Locate the cell with the specified text and output its [x, y] center coordinate. 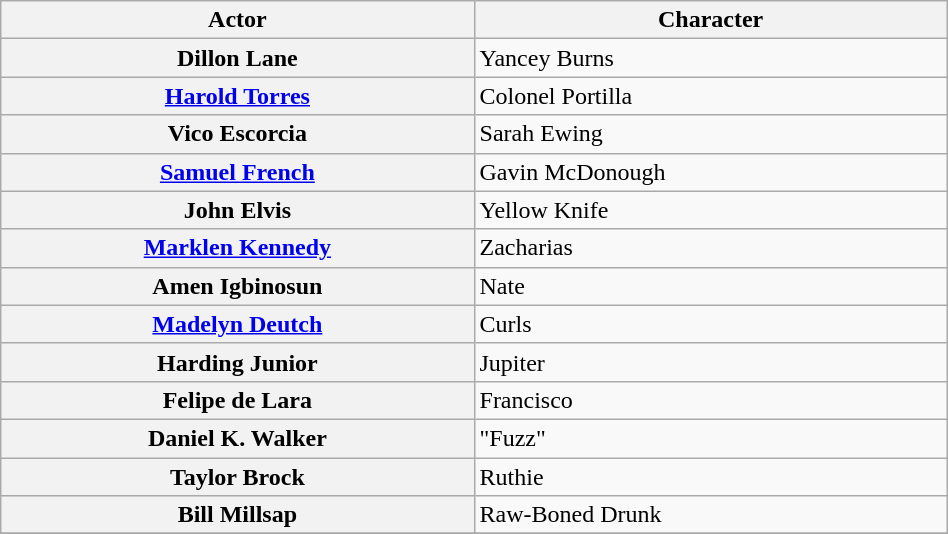
"Fuzz" [710, 438]
Madelyn Deutch [238, 324]
Character [710, 20]
Francisco [710, 400]
Gavin McDonough [710, 172]
Dillon Lane [238, 58]
Taylor Brock [238, 477]
Harding Junior [238, 362]
Yellow Knife [710, 210]
Harold Torres [238, 96]
Amen Igbinosun [238, 286]
Colonel Portilla [710, 96]
Felipe de Lara [238, 400]
Nate [710, 286]
Raw-Boned Drunk [710, 515]
Bill Millsap [238, 515]
Ruthie [710, 477]
Marklen Kennedy [238, 248]
Actor [238, 20]
Zacharias [710, 248]
Samuel French [238, 172]
Jupiter [710, 362]
Sarah Ewing [710, 134]
Curls [710, 324]
Daniel K. Walker [238, 438]
John Elvis [238, 210]
Vico Escorcia [238, 134]
Yancey Burns [710, 58]
